Output the (x, y) coordinate of the center of the cell containing the given text.  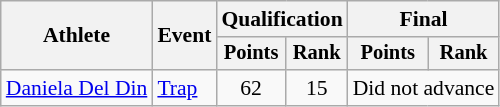
Did not advance (424, 88)
62 (250, 88)
Qualification (282, 19)
15 (317, 88)
Athlete (77, 36)
Final (424, 19)
Daniela Del Din (77, 88)
Trap (184, 88)
Event (184, 36)
